From the cell containing the given text, extract its center point as [X, Y] coordinate. 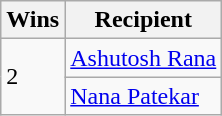
2 [33, 77]
Recipient [144, 20]
Wins [33, 20]
Nana Patekar [144, 96]
Ashutosh Rana [144, 58]
